From the cell containing the given text, extract its center point as (X, Y) coordinate. 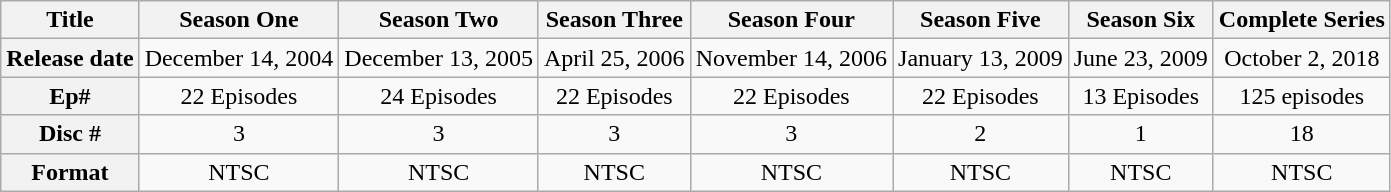
Season Two (439, 20)
Release date (70, 58)
Season Three (614, 20)
April 25, 2006 (614, 58)
December 13, 2005 (439, 58)
June 23, 2009 (1140, 58)
Title (70, 20)
2 (981, 134)
November 14, 2006 (791, 58)
October 2, 2018 (1302, 58)
January 13, 2009 (981, 58)
Season Four (791, 20)
Season Five (981, 20)
1 (1140, 134)
Disc # (70, 134)
Ep# (70, 96)
Season One (239, 20)
18 (1302, 134)
125 episodes (1302, 96)
Season Six (1140, 20)
Format (70, 172)
13 Episodes (1140, 96)
24 Episodes (439, 96)
December 14, 2004 (239, 58)
Complete Series (1302, 20)
